Provide the (X, Y) coordinate of the cell's center where the given text is located.  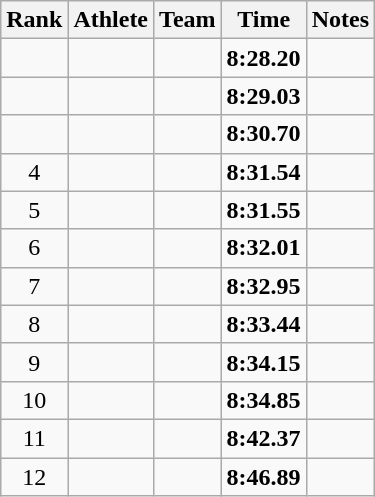
8:46.89 (264, 477)
8:30.70 (264, 134)
8:34.85 (264, 400)
8:31.54 (264, 172)
9 (34, 362)
Time (264, 20)
11 (34, 438)
8:32.01 (264, 248)
Rank (34, 20)
8:42.37 (264, 438)
7 (34, 286)
Notes (340, 20)
6 (34, 248)
8:29.03 (264, 96)
8 (34, 324)
8:34.15 (264, 362)
12 (34, 477)
Athlete (111, 20)
8:31.55 (264, 210)
10 (34, 400)
8:32.95 (264, 286)
8:28.20 (264, 58)
8:33.44 (264, 324)
5 (34, 210)
4 (34, 172)
Team (188, 20)
